Return (x, y) of the center of cell containing provided text 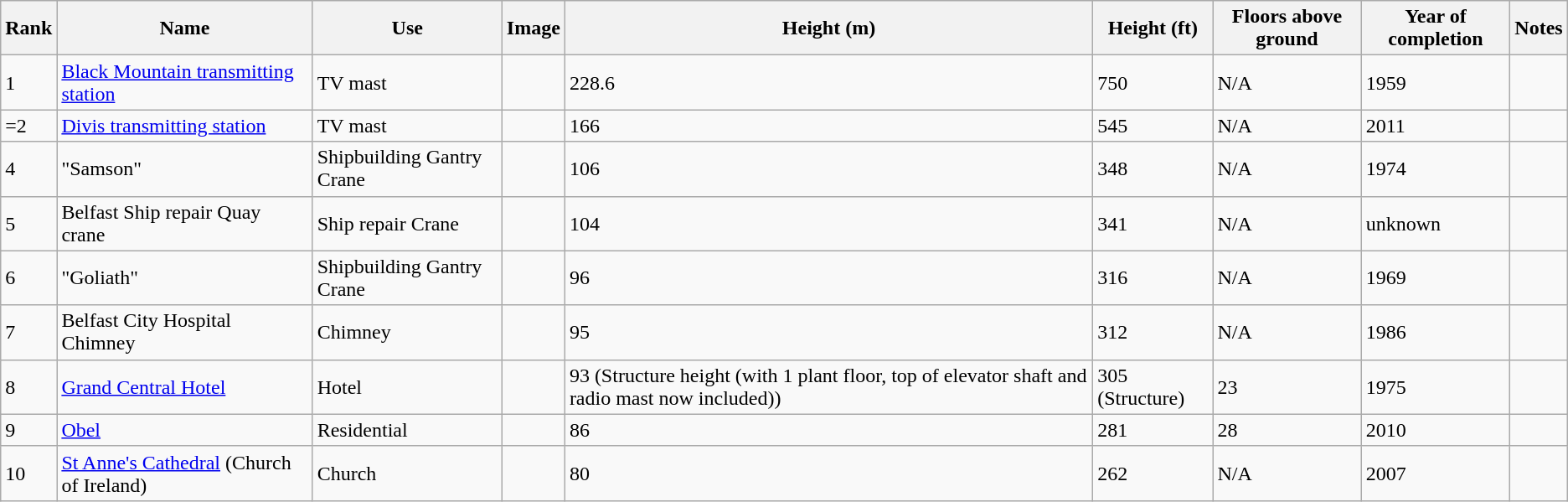
Black Mountain transmitting station (184, 82)
Belfast Ship repair Quay crane (184, 223)
305 (Structure) (1153, 387)
95 (828, 332)
93 (Structure height (with 1 plant floor, top of elevator shaft and radio mast now included)) (828, 387)
Ship repair Crane (407, 223)
Hotel (407, 387)
Year of completion (1436, 28)
10 (28, 473)
=2 (28, 126)
1959 (1436, 82)
4 (28, 169)
Rank (28, 28)
Obel (184, 430)
St Anne's Cathedral (Church of Ireland) (184, 473)
9 (28, 430)
312 (1153, 332)
228.6 (828, 82)
23 (1287, 387)
2007 (1436, 473)
5 (28, 223)
166 (828, 126)
28 (1287, 430)
Floors above ground (1287, 28)
Church (407, 473)
80 (828, 473)
86 (828, 430)
2011 (1436, 126)
Divis transmitting station (184, 126)
Use (407, 28)
Height (ft) (1153, 28)
Grand Central Hotel (184, 387)
1 (28, 82)
"Samson" (184, 169)
316 (1153, 278)
545 (1153, 126)
Height (m) (828, 28)
106 (828, 169)
281 (1153, 430)
1969 (1436, 278)
96 (828, 278)
Residential (407, 430)
2010 (1436, 430)
348 (1153, 169)
Belfast City Hospital Chimney (184, 332)
6 (28, 278)
750 (1153, 82)
unknown (1436, 223)
Notes (1539, 28)
Image (533, 28)
104 (828, 223)
262 (1153, 473)
8 (28, 387)
1974 (1436, 169)
1986 (1436, 332)
Chimney (407, 332)
341 (1153, 223)
1975 (1436, 387)
7 (28, 332)
"Goliath" (184, 278)
Name (184, 28)
